Output the [x, y] coordinate of the center of the cell containing the given text.  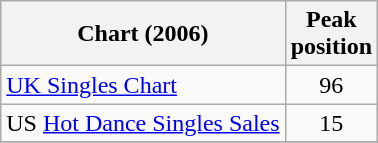
Chart (2006) [143, 34]
96 [331, 85]
US Hot Dance Singles Sales [143, 123]
UK Singles Chart [143, 85]
15 [331, 123]
Peakposition [331, 34]
